Determine the [X, Y] coordinate at the center of the cell enclosing the given text.  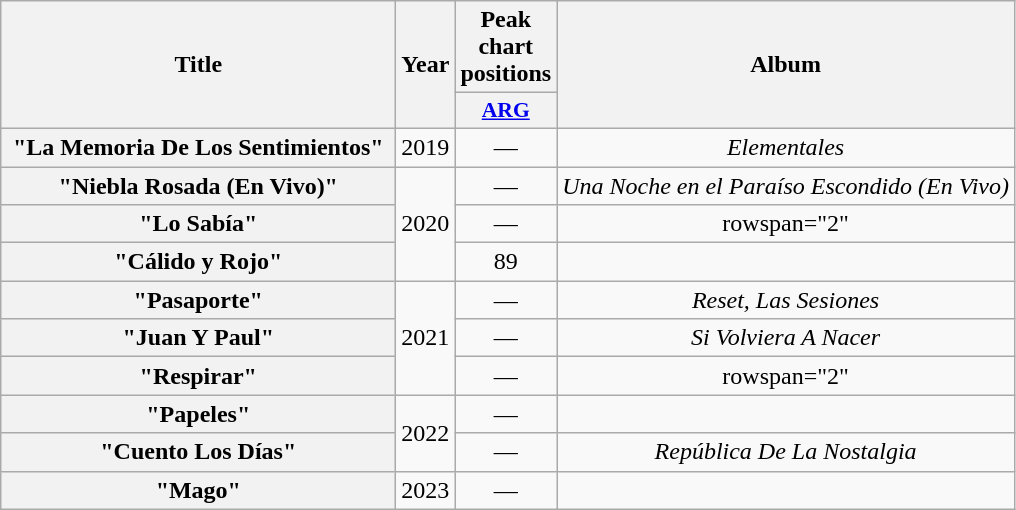
Reset, Las Sesiones [786, 300]
2023 [426, 490]
"Lo Sabía" [198, 224]
"Niebla Rosada (En Vivo)" [198, 185]
ARG [506, 111]
2019 [426, 147]
Title [198, 65]
República De La Nostalgia [786, 452]
Una Noche en el Paraíso Escondido (En Vivo) [786, 185]
"Mago" [198, 490]
"Papeles" [198, 414]
Album [786, 65]
Si Volviera A Nacer [786, 338]
2021 [426, 338]
2020 [426, 223]
Peak chart positions [506, 47]
Elementales [786, 147]
"Cuento Los Días" [198, 452]
"Juan Y Paul" [198, 338]
89 [506, 262]
Year [426, 65]
"La Memoria De Los Sentimientos" [198, 147]
"Pasaporte" [198, 300]
2022 [426, 433]
"Respirar" [198, 376]
"Cálido y Rojo" [198, 262]
